Output the [x, y] coordinate of the center of the cell containing the given text.  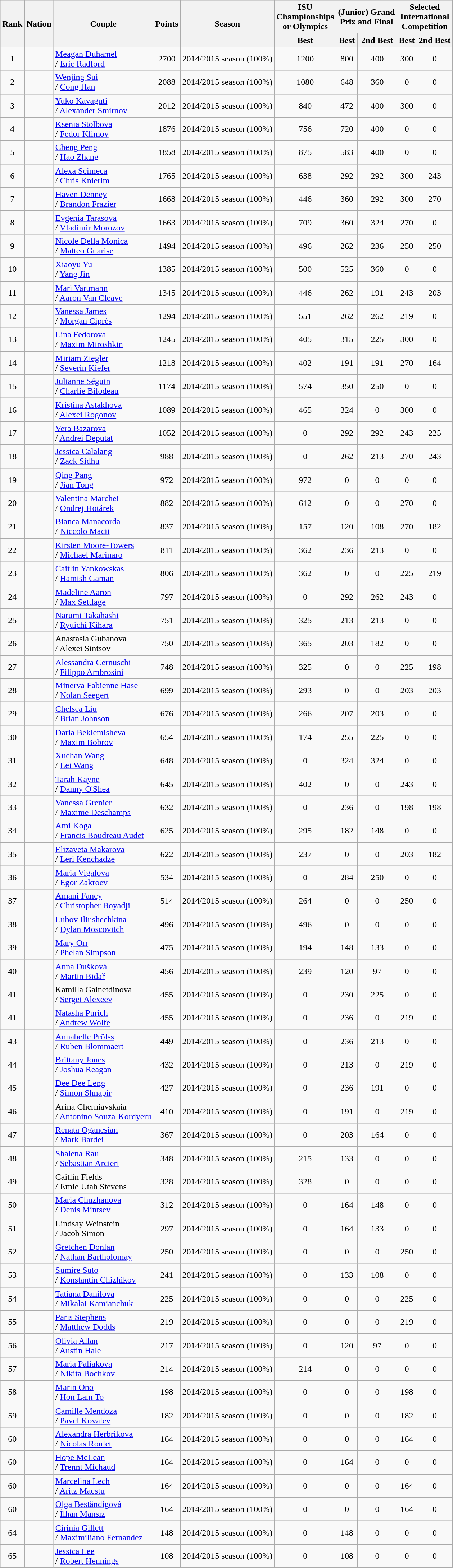
Madeline Aaron / Max Settlage [103, 597]
534 [167, 877]
1765 [167, 175]
33 [12, 808]
514 [167, 901]
410 [167, 1112]
Couple [103, 24]
25 [12, 620]
Shalena Rau / Sebastian Arcieri [103, 1158]
Wenjing Sui / Cong Han [103, 82]
Julianne Séguin / Charlie Bilodeau [103, 386]
Selected International Competition [425, 17]
9 [12, 246]
Xiaoyu Yu / Yang Jin [103, 269]
174 [305, 737]
Kamilla Gainetdinova / Sergei Alexeev [103, 995]
Caitlin Fields / Ernie Utah Stevens [103, 1181]
Alessandra Cernuschi / Filippo Ambrosini [103, 667]
Cirinia Gillett / Maximiliano Fernandez [103, 1532]
Meagan Duhamel / Eric Radford [103, 59]
Nation [39, 24]
Natasha Purich / Andrew Wolfe [103, 1018]
55 [12, 1322]
Brittany Jones / Joshua Reagan [103, 1065]
Sumire Suto / Konstantin Chizhikov [103, 1275]
Olga Beständigová / İlhan Mansız [103, 1509]
48 [12, 1158]
Paris Stephens / Matthew Dodds [103, 1322]
Mari Vartmann / Aaron Van Cleave [103, 293]
Kristina Astakhova / Alexei Rogonov [103, 410]
638 [305, 175]
500 [305, 269]
31 [12, 761]
1858 [167, 152]
1668 [167, 199]
54 [12, 1299]
237 [305, 854]
654 [167, 737]
Jessica Calalang / Zack Sidhu [103, 457]
17 [12, 433]
12 [12, 316]
709 [305, 222]
39 [12, 948]
750 [167, 644]
264 [305, 901]
449 [167, 1041]
51 [12, 1228]
ISU Championships or Olympics [305, 17]
230 [347, 995]
751 [167, 620]
1218 [167, 363]
7 [12, 199]
632 [167, 808]
Maria Paliakova / Nikita Bochkov [103, 1368]
405 [305, 339]
18 [12, 457]
27 [12, 667]
Marin Ono / Hon Lam To [103, 1392]
2 [12, 82]
Hope McLean / Trennt Michaud [103, 1463]
Arina Cherniavskaia / Antonino Souza-Kordyeru [103, 1112]
Rank [12, 24]
53 [12, 1275]
40 [12, 971]
1 [12, 59]
2700 [167, 59]
583 [347, 152]
19 [12, 480]
20 [12, 503]
Yuko Kavaguti / Alexander Smirnov [103, 106]
348 [167, 1158]
2088 [167, 82]
43 [12, 1041]
6 [12, 175]
Miriam Ziegler / Severin Kiefer [103, 363]
Vera Bazarova / Andrei Deputat [103, 433]
Renata Oganesian / Mark Bardei [103, 1135]
Season [227, 24]
806 [167, 573]
Haven Denney / Brandon Frazier [103, 199]
16 [12, 410]
Valentina Marchei / Ondrej Hotárek [103, 503]
215 [305, 1158]
Olivia Allan / Austin Hale [103, 1345]
525 [347, 269]
44 [12, 1065]
Amani Fancy / Christopher Boyadji [103, 901]
612 [305, 503]
5 [12, 152]
65 [12, 1556]
645 [167, 784]
Elizaveta Makarova / Leri Kenchadze [103, 854]
1174 [167, 386]
574 [305, 386]
49 [12, 1181]
3 [12, 106]
28 [12, 690]
34 [12, 831]
11 [12, 293]
Lubov Iliushechkina / Dylan Moscovitch [103, 924]
Ami Koga / Francis Boudreau Audet [103, 831]
241 [167, 1275]
(Junior) Grand Prix and Final [366, 17]
47 [12, 1135]
21 [12, 526]
350 [347, 386]
699 [167, 690]
Annabelle Prölss / Ruben Blommaert [103, 1041]
Maria Chuzhanova / Denis Mintsev [103, 1205]
1494 [167, 246]
Lindsay Weinstein / Jacob Simon [103, 1228]
840 [305, 106]
Nicole Della Monica / Matteo Guarise [103, 246]
1089 [167, 410]
1245 [167, 339]
Anna Dušková / Martin Bidař [103, 971]
57 [12, 1368]
315 [347, 339]
4 [12, 129]
22 [12, 550]
10 [12, 269]
811 [167, 550]
720 [347, 129]
194 [305, 948]
Marcelina Lech / Aritz Maestu [103, 1486]
29 [12, 714]
622 [167, 854]
295 [305, 831]
Xuehan Wang / Lei Wang [103, 761]
837 [167, 526]
Gretchen Donlan / Nathan Bartholomay [103, 1252]
1876 [167, 129]
Alexandra Herbrikova / Nicolas Roulet [103, 1439]
756 [305, 129]
56 [12, 1345]
52 [12, 1252]
551 [305, 316]
Minerva Fabienne Hase / Nolan Seegert [103, 690]
456 [167, 971]
Bianca Manacorda / Niccolo Macii [103, 526]
1385 [167, 269]
36 [12, 877]
1294 [167, 316]
1663 [167, 222]
255 [347, 737]
1345 [167, 293]
266 [305, 714]
284 [347, 877]
465 [305, 410]
45 [12, 1088]
Tatiana Danilova / Mikalai Kamianchuk [103, 1299]
Chelsea Liu / Brian Johnson [103, 714]
293 [305, 690]
Alexa Scimeca / Chris Knierim [103, 175]
23 [12, 573]
Lina Fedorova / Maxim Miroshkin [103, 339]
297 [167, 1228]
217 [167, 1345]
Dee Dee Leng / Simon Shnapir [103, 1088]
239 [305, 971]
Anastasia Gubanova / Alexei Sintsov [103, 644]
1052 [167, 433]
Cheng Peng / Hao Zhang [103, 152]
14 [12, 363]
46 [12, 1112]
312 [167, 1205]
Kirsten Moore-Towers / Michael Marinaro [103, 550]
13 [12, 339]
882 [167, 503]
207 [347, 714]
58 [12, 1392]
26 [12, 644]
2012 [167, 106]
748 [167, 667]
800 [347, 59]
157 [305, 526]
Evgenia Tarasova / Vladimir Morozov [103, 222]
32 [12, 784]
1200 [305, 59]
Mary Orr / Phelan Simpson [103, 948]
475 [167, 948]
8 [12, 222]
1080 [305, 82]
676 [167, 714]
35 [12, 854]
Tarah Kayne / Danny O'Shea [103, 784]
Camille Mendoza / Pavel Kovalev [103, 1415]
Narumi Takahashi / Ryuichi Kihara [103, 620]
38 [12, 924]
Maria Vigalova / Egor Zakroev [103, 877]
50 [12, 1205]
Qing Pang / Jian Tong [103, 480]
797 [167, 597]
Daria Beklemisheva / Maxim Bobrov [103, 737]
37 [12, 901]
432 [167, 1065]
Jessica Lee / Robert Hennings [103, 1556]
30 [12, 737]
625 [167, 831]
Points [167, 24]
988 [167, 457]
875 [305, 152]
365 [305, 644]
Vanessa Grenier / Maxime Deschamps [103, 808]
15 [12, 386]
472 [347, 106]
367 [167, 1135]
59 [12, 1415]
Vanessa James / Morgan Ciprès [103, 316]
Ksenia Stolbova / Fedor Klimov [103, 129]
24 [12, 597]
64 [12, 1532]
Caitlin Yankowskas / Hamish Gaman [103, 573]
427 [167, 1088]
